Return the (x, y) coordinate for the center point of the cell that contains the specified text.  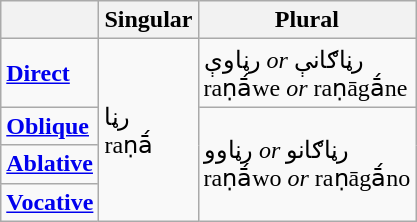
Vocative (50, 202)
رڼاraṇā́ (148, 130)
Singular (148, 20)
رڼاوو or رڼاګانوraṇā́wo or raṇāgā́no (307, 164)
Plural (307, 20)
Ablative (50, 164)
Oblique (50, 126)
رڼاوې or رڼاګانېraṇā́we or raṇāgā́ne (307, 73)
Direct (50, 73)
